Scan for the cell matching the given text and deliver its (X, Y) coordinate at center. 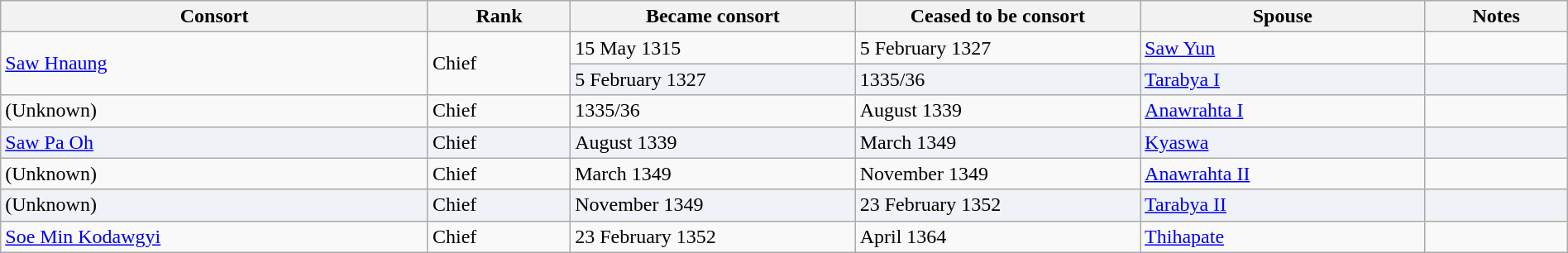
Ceased to be consort (997, 17)
April 1364 (997, 236)
Kyaswa (1283, 142)
Anawrahta I (1283, 111)
Tarabya II (1283, 205)
Became consort (713, 17)
Notes (1496, 17)
Tarabya I (1283, 79)
Saw Pa Oh (215, 142)
Consort (215, 17)
15 May 1315 (713, 48)
Thihapate (1283, 236)
Saw Hnaung (215, 64)
Saw Yun (1283, 48)
Anawrahta II (1283, 174)
Spouse (1283, 17)
Rank (499, 17)
Soe Min Kodawgyi (215, 236)
